Extract the [x, y] coordinate from the center of the cell holding the provided text.  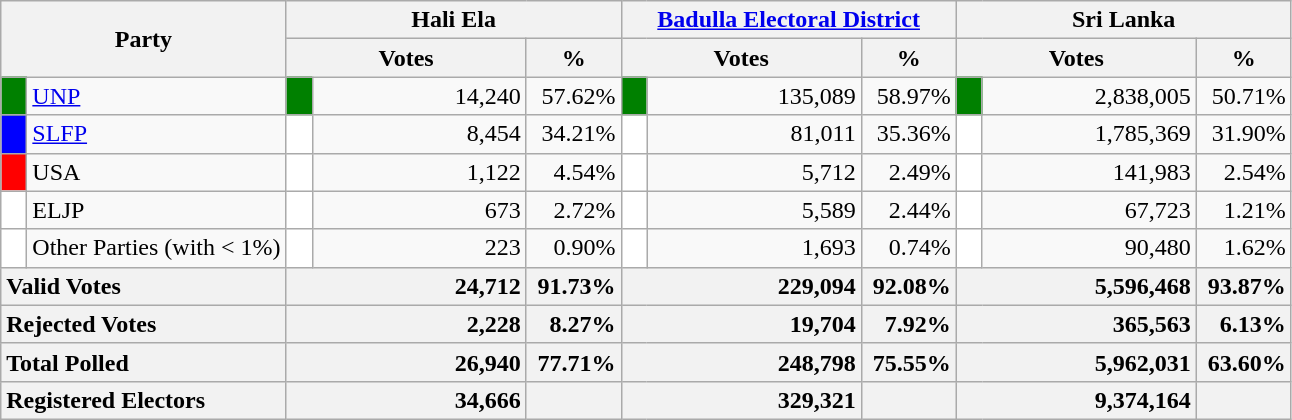
24,712 [406, 286]
75.55% [908, 362]
SLFP [156, 134]
Total Polled [144, 362]
50.71% [1244, 96]
ELJP [156, 210]
Other Parties (with < 1%) [156, 248]
Party [144, 39]
223 [419, 248]
1,785,369 [1089, 134]
4.54% [574, 172]
91.73% [574, 286]
34,666 [406, 400]
1.21% [1244, 210]
1.62% [1244, 248]
0.74% [908, 248]
5,962,031 [1076, 362]
Badulla Electoral District [788, 20]
5,712 [754, 172]
67,723 [1089, 210]
8,454 [419, 134]
248,798 [741, 362]
8.27% [574, 324]
7.92% [908, 324]
0.90% [574, 248]
31.90% [1244, 134]
58.97% [908, 96]
2.54% [1244, 172]
1,122 [419, 172]
141,983 [1089, 172]
93.87% [1244, 286]
6.13% [1244, 324]
57.62% [574, 96]
Registered Electors [144, 400]
19,704 [741, 324]
14,240 [419, 96]
1,693 [754, 248]
2,838,005 [1089, 96]
9,374,164 [1076, 400]
Rejected Votes [144, 324]
365,563 [1076, 324]
2.49% [908, 172]
5,589 [754, 210]
90,480 [1089, 248]
2,228 [406, 324]
2.44% [908, 210]
35.36% [908, 134]
2.72% [574, 210]
77.71% [574, 362]
92.08% [908, 286]
UNP [156, 96]
81,011 [754, 134]
673 [419, 210]
Hali Ela [454, 20]
329,321 [741, 400]
Sri Lanka [1124, 20]
USA [156, 172]
34.21% [574, 134]
26,940 [406, 362]
229,094 [741, 286]
5,596,468 [1076, 286]
135,089 [754, 96]
63.60% [1244, 362]
Valid Votes [144, 286]
